Return the (X, Y) coordinate for the center point of the cell that contains the specified text.  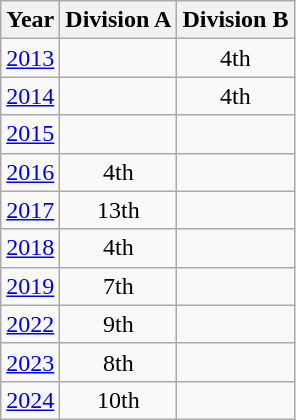
7th (118, 286)
Division B (236, 20)
8th (118, 362)
2016 (30, 172)
2017 (30, 210)
10th (118, 400)
2023 (30, 362)
13th (118, 210)
2024 (30, 400)
2018 (30, 248)
2014 (30, 96)
9th (118, 324)
Division A (118, 20)
2015 (30, 134)
2022 (30, 324)
2013 (30, 58)
Year (30, 20)
2019 (30, 286)
